Locate the cell with the specified text and output its [x, y] center coordinate. 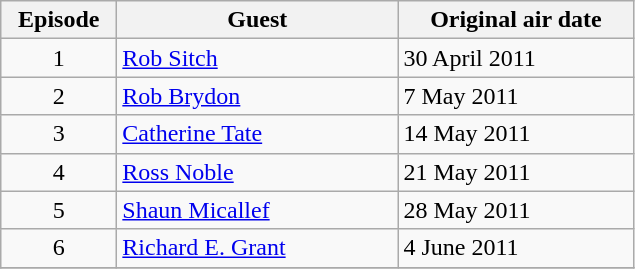
Richard E. Grant [258, 248]
3 [59, 134]
1 [59, 58]
6 [59, 248]
28 May 2011 [516, 210]
Catherine Tate [258, 134]
7 May 2011 [516, 96]
Shaun Micallef [258, 210]
30 April 2011 [516, 58]
Ross Noble [258, 172]
Original air date [516, 20]
4 [59, 172]
Episode [59, 20]
Guest [258, 20]
14 May 2011 [516, 134]
4 June 2011 [516, 248]
5 [59, 210]
Rob Sitch [258, 58]
2 [59, 96]
21 May 2011 [516, 172]
Rob Brydon [258, 96]
